Determine the (X, Y) coordinate at the center of the cell enclosing the given text.  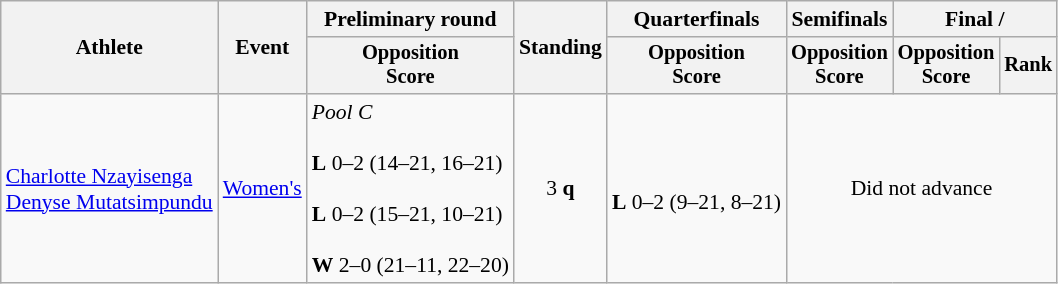
Charlotte NzayisengaDenyse Mutatsimpundu (110, 188)
Semifinals (840, 19)
Preliminary round (410, 19)
Quarterfinals (696, 19)
Standing (560, 48)
Final / (975, 19)
Event (262, 48)
3 q (560, 188)
Women's (262, 188)
Did not advance (922, 188)
Rank (1028, 66)
Pool CL 0–2 (14–21, 16–21)L 0–2 (15–21, 10–21)W 2–0 (21–11, 22–20) (410, 188)
Athlete (110, 48)
L 0–2 (9–21, 8–21) (696, 188)
